Capture the cell that displays the provided text and extract its (X, Y) central coordinate. 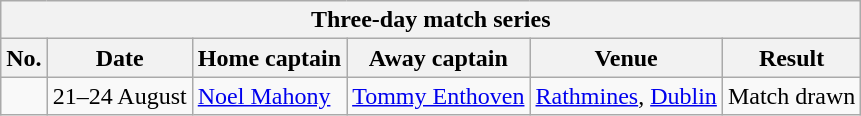
Date (120, 58)
No. (24, 58)
Result (791, 58)
Away captain (438, 58)
Three-day match series (431, 20)
Tommy Enthoven (438, 96)
Rathmines, Dublin (626, 96)
Home captain (269, 58)
21–24 August (120, 96)
Noel Mahony (269, 96)
Match drawn (791, 96)
Venue (626, 58)
